Pinpoint the cell where the given text exists, returning its [x, y] midpoint coordinate. 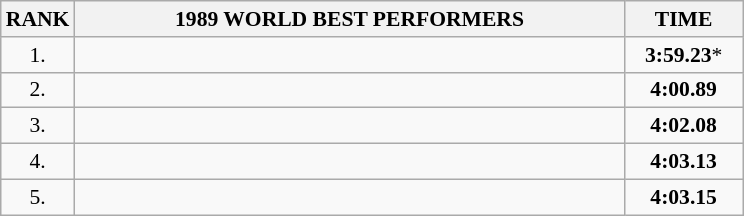
4:02.08 [684, 126]
5. [38, 197]
TIME [684, 19]
4:00.89 [684, 90]
3:59.23* [684, 55]
1989 WORLD BEST PERFORMERS [349, 19]
RANK [38, 19]
4:03.15 [684, 197]
1. [38, 55]
2. [38, 90]
4:03.13 [684, 162]
3. [38, 126]
4. [38, 162]
